Capture the cell that displays the provided text and extract its [X, Y] central coordinate. 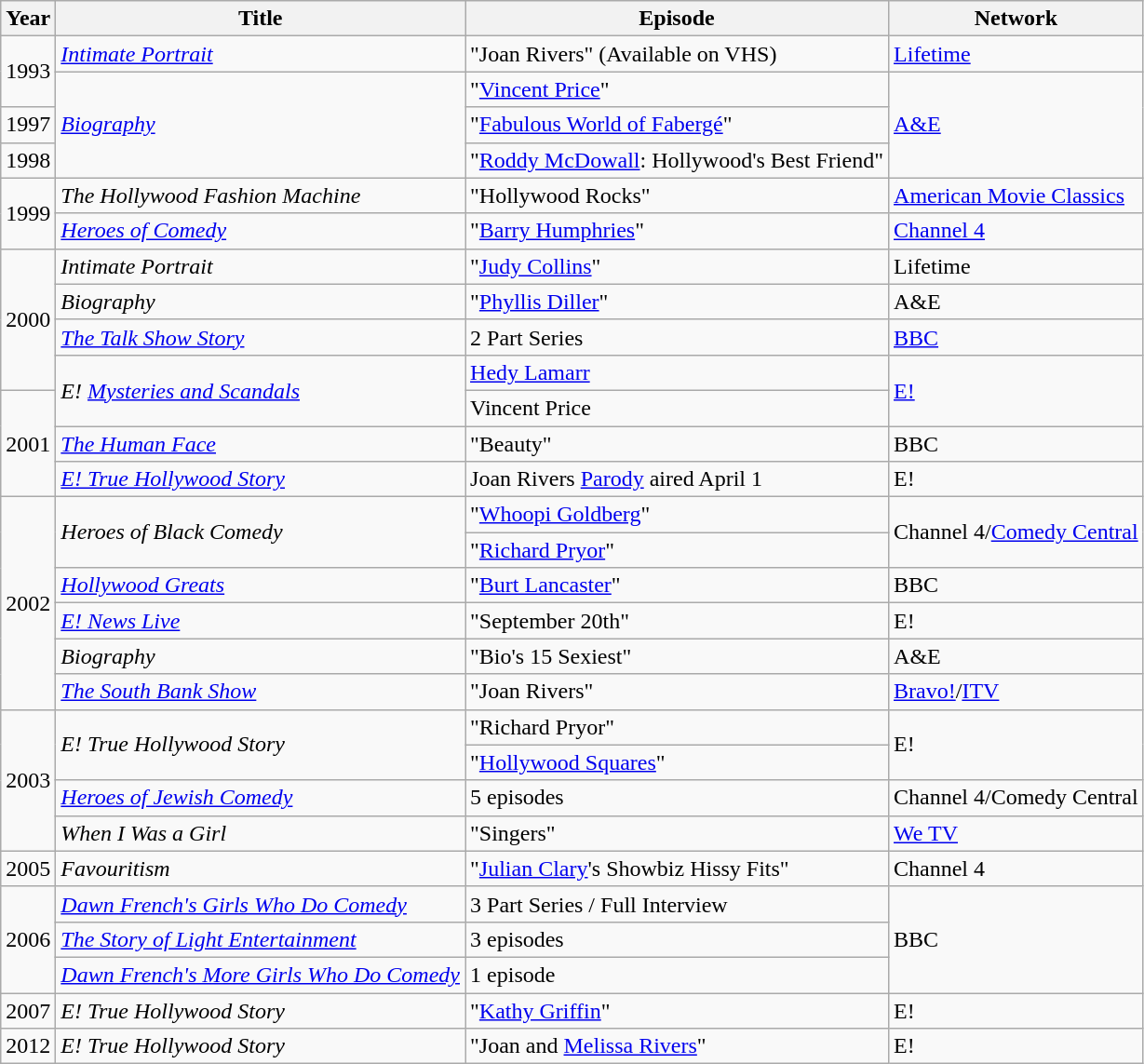
2000 [28, 319]
"Julian Clary's Showbiz Hissy Fits" [678, 869]
The Human Face [261, 444]
"September 20th" [678, 621]
Episode [678, 19]
2006 [28, 939]
Heroes of Black Comedy [261, 532]
1997 [28, 125]
"Vincent Price" [678, 89]
American Movie Classics [1016, 195]
"Burt Lancaster" [678, 586]
1 episode [678, 975]
We TV [1016, 833]
Bravo!/ITV [1016, 692]
Dawn French's Girls Who Do Comedy [261, 904]
Hollywood Greats [261, 586]
"Kathy Griffin" [678, 1010]
1999 [28, 213]
2012 [28, 1046]
The South Bank Show [261, 692]
2007 [28, 1010]
"Judy Collins" [678, 266]
E! News Live [261, 621]
E! Mysteries and Scandals [261, 390]
Heroes of Jewish Comedy [261, 798]
"Fabulous World of Fabergé" [678, 125]
1998 [28, 160]
Hedy Lamarr [678, 372]
"Beauty" [678, 444]
Joan Rivers Parody aired April 1 [678, 479]
"Joan Rivers" (Available on VHS) [678, 54]
5 episodes [678, 798]
"Joan Rivers" [678, 692]
1993 [28, 72]
3 episodes [678, 939]
3 Part Series / Full Interview [678, 904]
Vincent Price [678, 408]
2002 [28, 603]
The Hollywood Fashion Machine [261, 195]
"Roddy McDowall: Hollywood's Best Friend" [678, 160]
"Barry Humphries" [678, 231]
Network [1016, 19]
"Whoopi Goldberg" [678, 515]
"Singers" [678, 833]
Title [261, 19]
2001 [28, 443]
Year [28, 19]
"Hollywood Rocks" [678, 195]
Favouritism [261, 869]
When I Was a Girl [261, 833]
2005 [28, 869]
"Hollywood Squares" [678, 762]
Heroes of Comedy [261, 231]
"Phyllis Diller" [678, 302]
The Talk Show Story [261, 337]
2 Part Series [678, 337]
The Story of Light Entertainment [261, 939]
"Joan and Melissa Rivers" [678, 1046]
Dawn French's More Girls Who Do Comedy [261, 975]
"Bio's 15 Sexiest" [678, 656]
2003 [28, 780]
